Return [X, Y] of the center of cell containing provided text 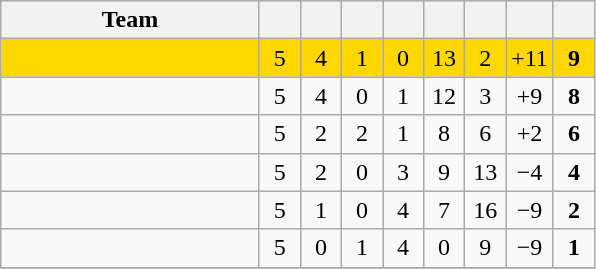
12 [444, 96]
+9 [530, 96]
16 [486, 210]
Team [130, 20]
−4 [530, 172]
+11 [530, 58]
+2 [530, 134]
7 [444, 210]
